Extract the [x, y] coordinate from the center of the cell holding the provided text.  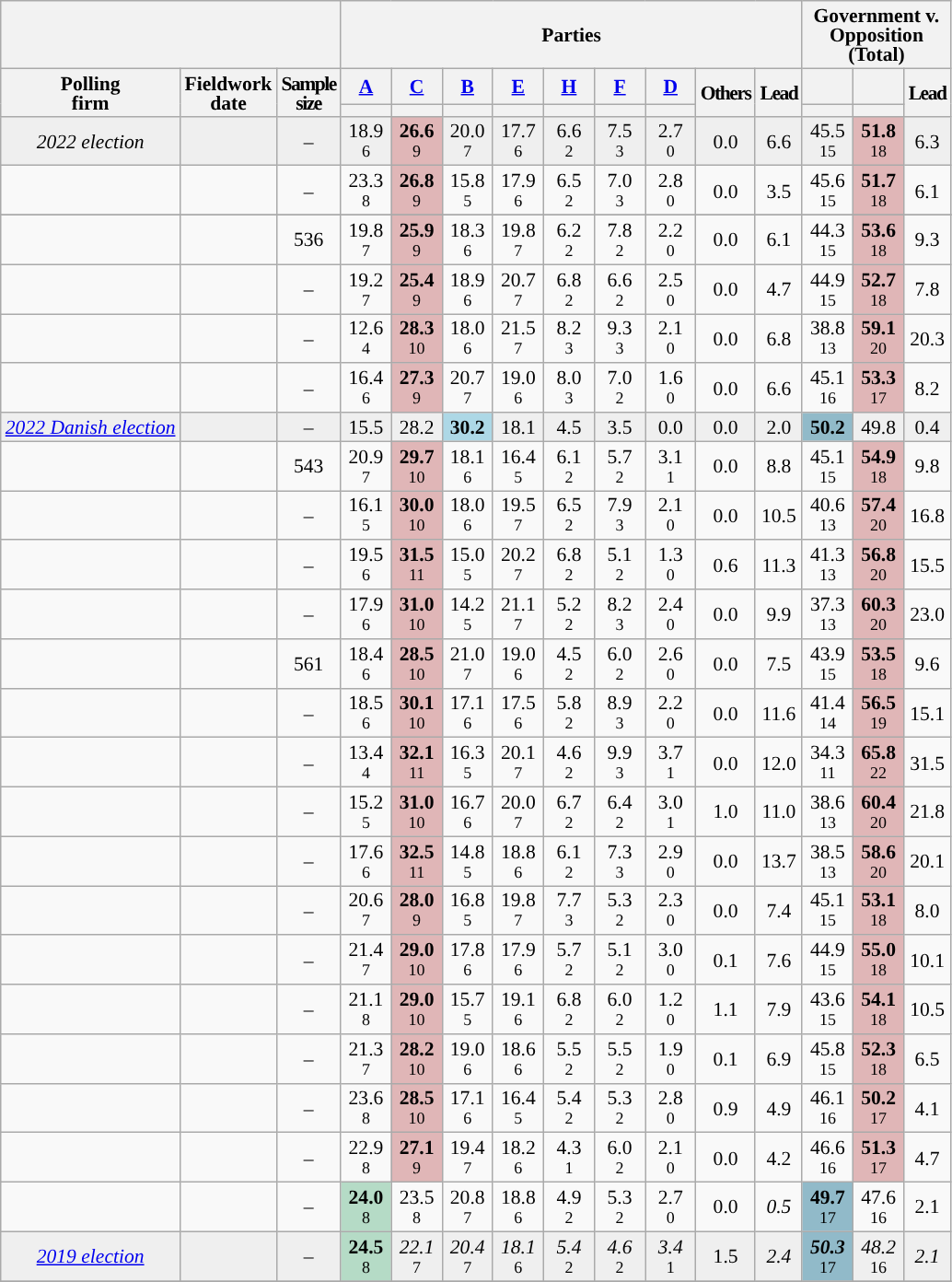
15.7 5 [468, 1009]
51.7 18 [878, 191]
1.5 [726, 1256]
52.7 18 [878, 289]
21.5 7 [517, 339]
26.8 9 [416, 191]
17.8 6 [468, 961]
45.8 15 [827, 1059]
0.9 [726, 1108]
34.3 11 [827, 763]
B [468, 87]
16.7 6 [468, 812]
2022 election [90, 141]
14.8 5 [468, 861]
8.8 [779, 466]
52.3 18 [878, 1059]
55.0 18 [878, 961]
65.8 22 [878, 763]
7.0 3 [621, 191]
20.1 [928, 861]
Government v. Opposition (Total) [877, 35]
32.5 11 [416, 861]
21.1 7 [517, 614]
7.4 [779, 911]
15.0 5 [468, 565]
4.2 [779, 1158]
8.2 [928, 389]
10.1 [928, 961]
23.0 [928, 614]
Fieldworkdate [228, 92]
20.9 7 [366, 466]
30.1 10 [416, 713]
22.9 8 [366, 1158]
31.5 [928, 763]
53.5 18 [878, 664]
38.6 13 [827, 812]
H [569, 87]
56.5 19 [878, 713]
25.9 9 [416, 240]
21.0 7 [468, 664]
1.2 0 [670, 1009]
6.7 2 [569, 812]
23.5 8 [416, 1207]
7.8 2 [621, 240]
3.0 0 [670, 961]
28.3 10 [416, 339]
57.4 20 [878, 516]
5.2 2 [569, 614]
53.1 18 [878, 911]
21.3 7 [366, 1059]
8.0 [928, 911]
6.4 2 [621, 812]
D [670, 87]
46.6 16 [827, 1158]
49.7 17 [827, 1207]
28.0 9 [416, 911]
3.4 1 [670, 1256]
14.2 5 [468, 614]
28.2 10 [416, 1059]
19.5 7 [517, 516]
18.4 6 [366, 664]
4.9 [779, 1108]
53.6 18 [878, 240]
7.9 [779, 1009]
2019 election [90, 1256]
2.4 [779, 1256]
1.6 0 [670, 389]
18.6 6 [517, 1059]
17.6 6 [366, 861]
60.3 20 [878, 614]
6.2 2 [569, 240]
16.8 5 [468, 911]
7.6 [779, 961]
17.76 [517, 141]
Samplesize [308, 92]
11.6 [779, 713]
18.5 6 [366, 713]
16.8 [928, 516]
45.515 [827, 141]
18.2 6 [517, 1158]
1.3 0 [670, 565]
2.4 0 [670, 614]
15.8 5 [468, 191]
9.3 3 [621, 339]
6.9 [779, 1059]
60.4 20 [878, 812]
7.0 2 [621, 389]
43.6 15 [827, 1009]
6.5 [928, 1059]
536 [308, 240]
7.53 [621, 141]
С [416, 87]
4.3 1 [569, 1158]
20.8 7 [468, 1207]
19.5 6 [366, 565]
Parties [571, 35]
54.9 18 [878, 466]
20.0 7 [517, 812]
32.1 11 [416, 763]
9.9 [779, 614]
2.7 0 [670, 1207]
17.5 6 [517, 713]
6.8 [779, 339]
7.5 [779, 664]
0.5 [779, 1207]
41.4 14 [827, 713]
2.3 0 [670, 911]
F [621, 87]
1.9 0 [670, 1059]
43.9 15 [827, 664]
3.1 1 [670, 466]
9.6 [928, 664]
15.2 5 [366, 812]
19.4 7 [468, 1158]
18.1 [517, 427]
48.2 16 [878, 1256]
4.9 2 [569, 1207]
19.1 6 [517, 1009]
59.1 20 [878, 339]
46.1 16 [827, 1108]
0.6 [726, 565]
30.2 [468, 427]
47.6 16 [878, 1207]
50.2 [827, 427]
58.6 20 [878, 861]
11.3 [779, 565]
20.07 [468, 141]
11.0 [779, 812]
7.9 3 [621, 516]
51.818 [878, 141]
16.3 5 [468, 763]
27.3 9 [416, 389]
6.62 [569, 141]
7.7 3 [569, 911]
16.4 6 [366, 389]
6.3 [928, 141]
4.1 [928, 1108]
16.1 5 [366, 516]
21.4 7 [366, 961]
18.3 6 [468, 240]
3.7 1 [670, 763]
7.8 [928, 289]
5.8 2 [569, 713]
9.9 3 [621, 763]
37.3 13 [827, 614]
19.2 7 [366, 289]
41.3 13 [827, 565]
21.8 [928, 812]
38.8 13 [827, 339]
Pollingfirm [90, 92]
12.6 4 [366, 339]
38.5 13 [827, 861]
31.5 11 [416, 565]
50.3 17 [827, 1256]
4.5 [569, 427]
24.5 8 [366, 1256]
13.7 [779, 861]
25.4 9 [416, 289]
20.2 7 [517, 565]
15.1 [928, 713]
40.6 13 [827, 516]
8.9 3 [621, 713]
30.0 10 [416, 516]
2.6 0 [670, 664]
24.0 8 [366, 1207]
4.5 2 [569, 664]
21.1 8 [366, 1009]
9.3 [928, 240]
27.1 9 [416, 1158]
53.3 17 [878, 389]
E [517, 87]
A [366, 87]
543 [308, 466]
2.70 [670, 141]
23.3 8 [366, 191]
45.6 15 [827, 191]
45.1 16 [827, 389]
2.0 [779, 427]
1.1 [726, 1009]
26.69 [416, 141]
23.6 8 [366, 1108]
Others [726, 92]
54.1 18 [878, 1009]
1.0 [726, 812]
50.2 17 [878, 1108]
2.5 0 [670, 289]
49.8 [878, 427]
6.6 2 [621, 289]
20.4 7 [468, 1256]
3.0 1 [670, 812]
13.4 4 [366, 763]
2.9 0 [670, 861]
20.1 7 [517, 763]
0.4 [928, 427]
51.3 17 [878, 1158]
12.0 [779, 763]
20.6 7 [366, 911]
18.96 [366, 141]
28.2 [416, 427]
2022 Danish election [90, 427]
20.3 [928, 339]
7.3 3 [621, 861]
22.1 7 [416, 1256]
8.0 3 [569, 389]
561 [308, 664]
29.7 10 [416, 466]
56.8 20 [878, 565]
18.9 6 [468, 289]
9.8 [928, 466]
44.3 15 [827, 240]
